Return the (x, y) coordinate for the center point of the cell that contains the specified text.  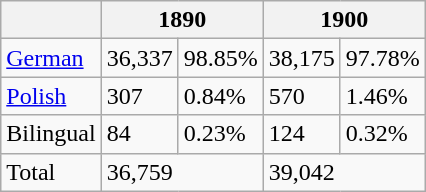
307 (140, 96)
0.84% (220, 96)
1900 (344, 20)
Total (51, 172)
Polish (51, 96)
German (51, 58)
36,337 (140, 58)
1.46% (382, 96)
97.78% (382, 58)
0.23% (220, 134)
39,042 (344, 172)
0.32% (382, 134)
Bilingual (51, 134)
124 (302, 134)
84 (140, 134)
570 (302, 96)
1890 (182, 20)
38,175 (302, 58)
36,759 (182, 172)
98.85% (220, 58)
